Output the (x, y) coordinate of the center of the cell containing the given text.  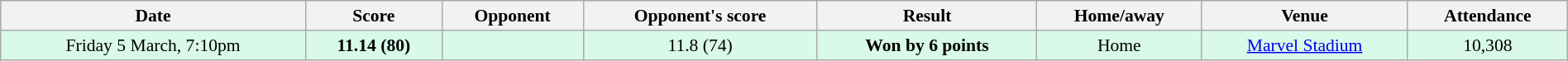
Date (154, 16)
Marvel Stadium (1305, 45)
Attendance (1487, 16)
Won by 6 points (927, 45)
Home (1120, 45)
Opponent (513, 16)
Result (927, 16)
Opponent's score (700, 16)
11.14 (80) (374, 45)
10,308 (1487, 45)
Home/away (1120, 16)
11.8 (74) (700, 45)
Score (374, 16)
Venue (1305, 16)
Friday 5 March, 7:10pm (154, 45)
